Find where the given text appears and provide that cell's center as [x, y] coordinate. 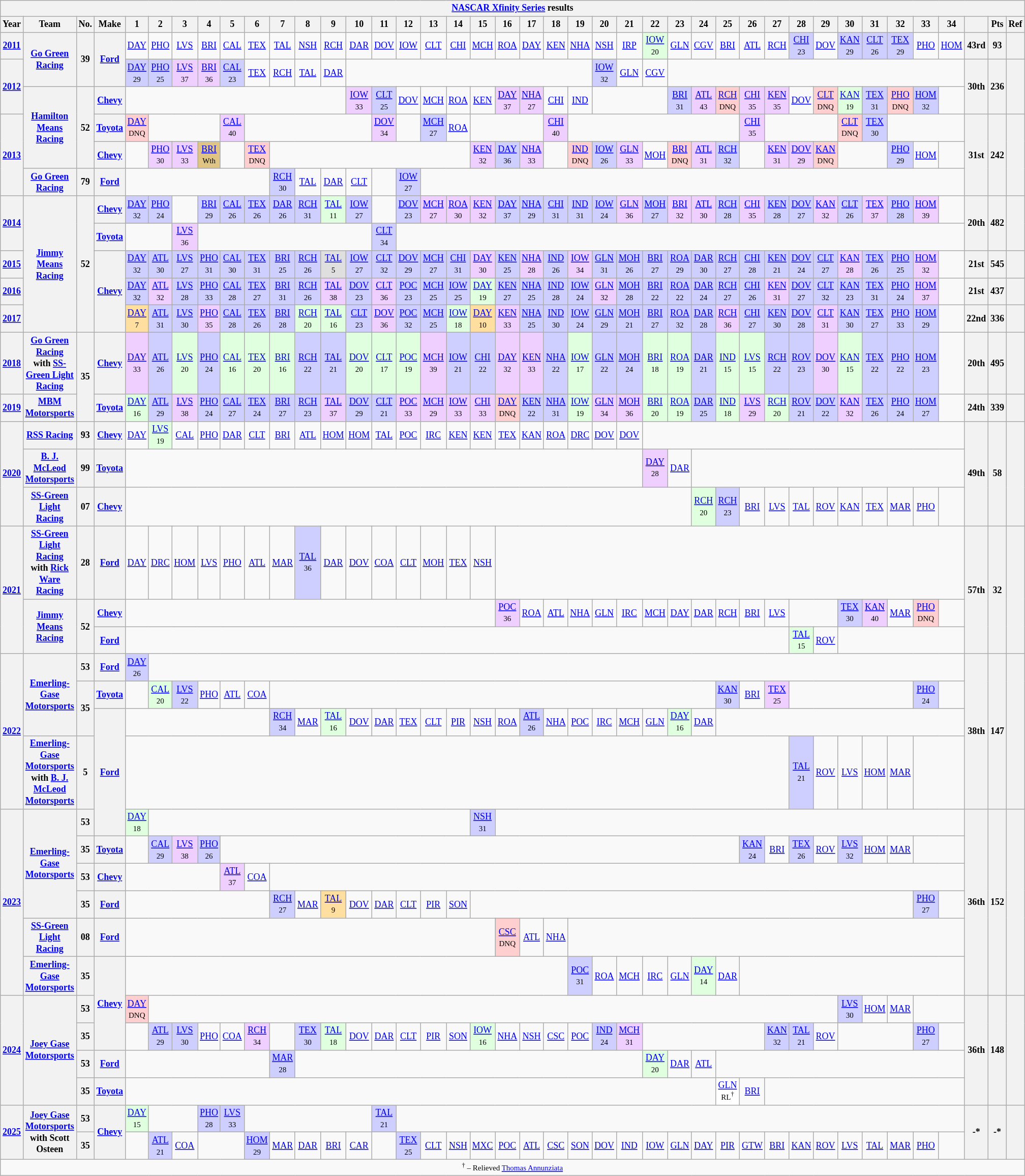
KAN23 [850, 291]
GTW [752, 1146]
GLN31 [605, 264]
Joey Gase Motorsports [50, 1050]
30th [976, 86]
DAR21 [704, 363]
KANDNQ [826, 155]
TEX29 [900, 46]
DAR30 [704, 264]
ATL32 [160, 291]
TAL18 [334, 1037]
RCH32 [728, 155]
TAL11 [334, 210]
GLN33 [629, 155]
IND30 [556, 319]
18 [556, 24]
NHA22 [556, 363]
DAY26 [137, 667]
KEN35 [777, 100]
17 [532, 24]
NASCAR Xfinity Series results [512, 8]
KEN28 [777, 210]
DOV20 [359, 363]
CAL30 [232, 264]
IND18 [728, 408]
HOM37 [926, 291]
CAL40 [232, 128]
MOH26 [629, 264]
KEN21 [777, 264]
B. J. McLeod Motorsports [50, 468]
10 [359, 24]
38th [976, 731]
21 [629, 24]
DAY18 [137, 822]
2013 [12, 155]
2021 [12, 590]
22 [655, 24]
MOH24 [629, 363]
Go Green Racing with SS-Green Light Racing [50, 363]
POC32 [408, 319]
14 [459, 24]
ROA29 [680, 264]
IOW34 [580, 264]
RCHDNQ [728, 100]
IOW32 [605, 73]
BRI25 [283, 264]
MOH28 [629, 291]
148 [998, 1050]
IRP [629, 46]
GLN34 [605, 408]
PHO29 [900, 155]
DAY29 [137, 73]
PHO35 [209, 319]
336 [998, 319]
DAY28 [655, 468]
GLN32 [605, 291]
CAL29 [160, 850]
TEX24 [257, 408]
2018 [12, 363]
CAL20 [160, 695]
NHA27 [532, 100]
IND31 [580, 210]
25 [728, 24]
KAN40 [875, 613]
NSH31 [483, 822]
CLT23 [359, 319]
NHA29 [532, 210]
MOH27 [655, 210]
2025 [12, 1132]
236 [998, 86]
POC23 [408, 291]
2024 [12, 1050]
CAR [359, 1146]
DOV30 [826, 363]
TAL15 [801, 640]
POC31 [580, 976]
BRI18 [655, 363]
DOV36 [384, 319]
NHA31 [556, 408]
Emerling-Gase Motorsports with B. J. McLeod Motorsports [50, 772]
23 [680, 24]
ROA32 [680, 319]
DOV34 [384, 128]
3 [185, 24]
GLN36 [629, 210]
† – Relieved Thomas Annunziata [512, 1168]
CLT34 [384, 237]
29 [826, 24]
2020 [12, 474]
15 [483, 24]
43rd [976, 46]
POC19 [408, 363]
33 [926, 24]
DAR26 [283, 210]
19 [580, 24]
CAL16 [232, 363]
RSS Racing [50, 435]
INDDNQ [580, 155]
147 [998, 731]
12 [408, 24]
IOW17 [580, 363]
22nd [976, 319]
DAY36 [507, 155]
IOW16 [483, 1037]
495 [998, 363]
TEXDNQ [257, 155]
KEN30 [777, 319]
CAL26 [232, 210]
07 [85, 507]
KEN25 [507, 264]
2011 [12, 46]
TAL5 [334, 264]
1 [137, 24]
BRI22 [655, 291]
DOV28 [801, 319]
MBM Motorsports [50, 408]
13 [433, 24]
CHI33 [483, 408]
DAY19 [483, 291]
26 [752, 24]
30 [850, 24]
RCH36 [728, 319]
ROV21 [801, 408]
20 [605, 24]
LVS15 [752, 363]
DAY15 [137, 1119]
IOW20 [655, 46]
LVS32 [850, 850]
7 [283, 24]
IOW19 [580, 408]
ATL21 [160, 1146]
BRI20 [655, 408]
6 [257, 24]
KAN15 [850, 363]
KEN27 [507, 291]
HOM39 [926, 210]
MOH36 [629, 408]
2022 [12, 731]
TAL9 [334, 904]
2015 [12, 264]
TEX22 [875, 363]
27 [777, 24]
31 [875, 24]
24 [704, 24]
ROA30 [459, 210]
DAY30 [483, 264]
POC36 [507, 613]
BRIWth [209, 155]
IND24 [605, 1037]
MCH31 [629, 1037]
SS-Green Light Racing with Rick Ware Racing [50, 563]
DAR28 [704, 319]
2014 [12, 223]
ROV23 [801, 363]
2 [160, 24]
BRI29 [209, 210]
Ref [1015, 24]
CLT31 [826, 319]
MXC [483, 1146]
CHI26 [752, 291]
GLN22 [605, 363]
NHA33 [532, 155]
2019 [12, 408]
CLT21 [384, 408]
TAL36 [308, 563]
CAL23 [232, 73]
DAR25 [704, 408]
2017 [12, 319]
IOW25 [459, 291]
IOW21 [459, 363]
RCH31 [308, 210]
GLN29 [605, 319]
242 [998, 155]
39 [85, 59]
KEN22 [532, 408]
ROA22 [680, 291]
MAR28 [283, 1064]
PHO30 [160, 155]
Team [50, 24]
DAR24 [704, 291]
9 [334, 24]
Joey Gase Motorsports with Scott Osteen [50, 1132]
TEX20 [257, 363]
TAL37 [334, 408]
LVS29 [752, 408]
CLT17 [384, 363]
KAN29 [850, 46]
8 [308, 24]
4 [209, 24]
152 [998, 902]
MCH39 [433, 363]
Hamilton Means Racing [50, 127]
CHI23 [801, 46]
Pts [998, 24]
NHA28 [532, 264]
339 [998, 408]
LVS20 [185, 363]
482 [998, 223]
CLT27 [826, 264]
BRI28 [283, 319]
PHO31 [209, 264]
RCH28 [728, 210]
CAL27 [232, 408]
DOV24 [801, 264]
2023 [12, 902]
2012 [12, 86]
LVS27 [185, 264]
58 [998, 474]
IOW26 [605, 155]
IND26 [556, 264]
KAN24 [752, 850]
Make [110, 24]
LVS19 [160, 435]
No. [85, 24]
BRI32 [680, 210]
TEX37 [875, 210]
CLT25 [384, 100]
ATL37 [232, 877]
IOW18 [459, 319]
31st [976, 155]
2016 [12, 291]
DAY20 [655, 1064]
RCH30 [283, 182]
CHI40 [556, 128]
34 [952, 24]
437 [998, 291]
CLT36 [384, 291]
LVS22 [185, 695]
KAN28 [850, 264]
MCH29 [433, 408]
BRI16 [283, 363]
IND28 [556, 291]
545 [998, 264]
79 [85, 182]
BRI36 [209, 73]
DAY10 [483, 319]
CHI27 [752, 319]
49th [976, 474]
ATL43 [704, 100]
BRIDNQ [680, 155]
16 [507, 24]
KAN19 [850, 100]
DAY7 [137, 319]
LVS28 [185, 291]
PHO22 [900, 363]
MOH21 [629, 319]
CSCDNQ [507, 937]
CHI28 [752, 264]
99 [85, 468]
DAY14 [704, 976]
Year [12, 24]
IND15 [728, 363]
GLNRL† [728, 1091]
LVS36 [185, 237]
PHO26 [209, 850]
HOM27 [926, 408]
08 [85, 937]
57th [976, 590]
DOV22 [826, 408]
CHI22 [483, 363]
DAY33 [137, 363]
TAL38 [334, 291]
11 [384, 24]
HOM23 [926, 363]
LVS37 [185, 73]
POC33 [408, 408]
24th [976, 408]
